Provide the (X, Y) coordinate of the cell's center where the given text is located.  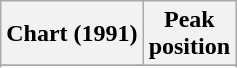
Peakposition (189, 34)
Chart (1991) (72, 34)
